Return the [x, y] coordinate for the center point of the cell that contains the specified text.  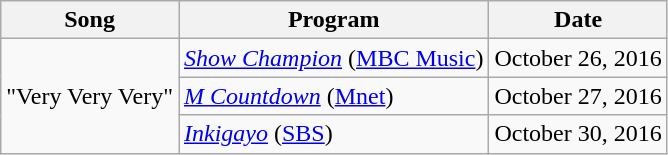
October 26, 2016 [578, 58]
October 30, 2016 [578, 134]
Inkigayo (SBS) [333, 134]
Show Champion (MBC Music) [333, 58]
Date [578, 20]
M Countdown (Mnet) [333, 96]
Song [90, 20]
Program [333, 20]
"Very Very Very" [90, 96]
October 27, 2016 [578, 96]
